Provide the [X, Y] coordinate of the cell's center where the given text is located.  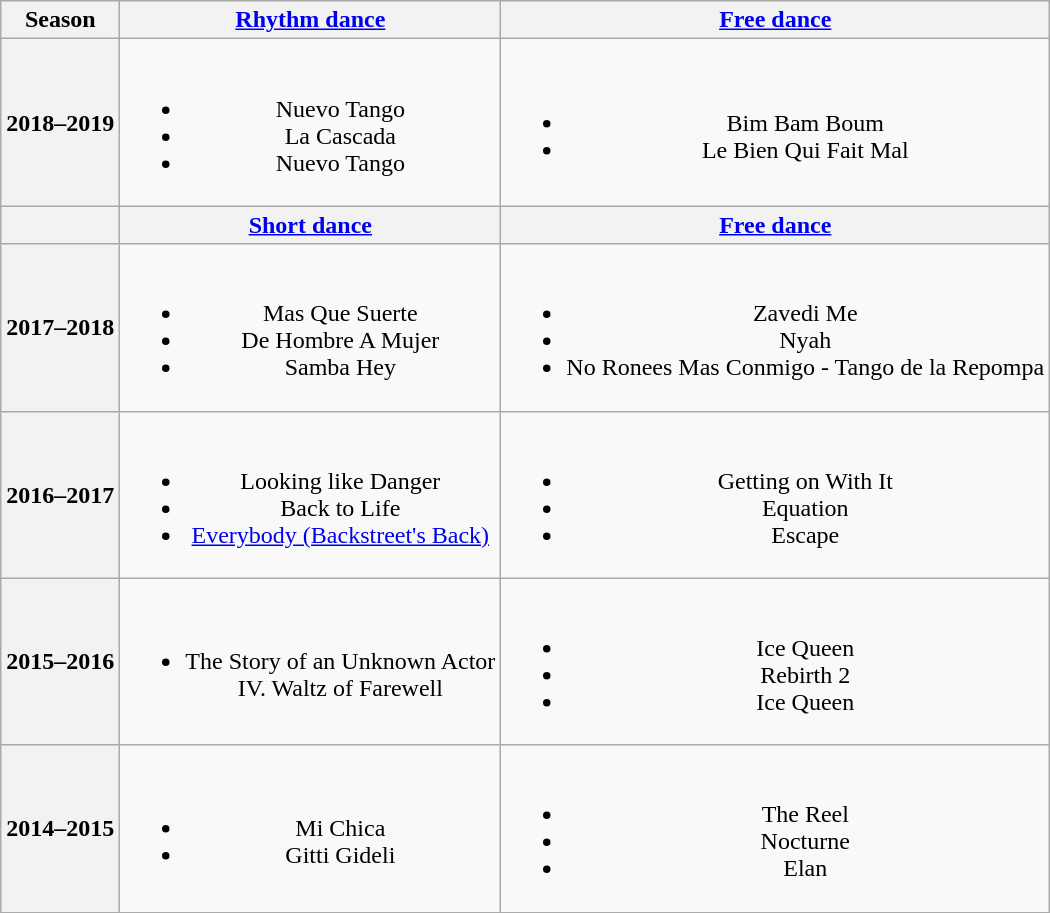
The ReelNocturneElan [776, 828]
Getting on With ItEquationEscape [776, 494]
Looking like Danger Back to Life Everybody (Backstreet's Back) [310, 494]
Ice QueenRebirth 2Ice Queen [776, 662]
Mi ChicaGitti Gideli [310, 828]
Short dance [310, 225]
Mas Que Suerte De Hombre A Mujer Samba Hey [310, 328]
The Story of an Unknown ActorIV. Waltz of Farewell [310, 662]
Season [60, 20]
Nuevo Tango La Cascada Nuevo Tango [310, 122]
2017–2018 [60, 328]
2014–2015 [60, 828]
Bim Bam BoumLe Bien Qui Fait Mal [776, 122]
2018–2019 [60, 122]
2015–2016 [60, 662]
Rhythm dance [310, 20]
Zavedi MeNyahNo Ronees Mas Conmigo - Tango de la Repompa [776, 328]
2016–2017 [60, 494]
